From the cell containing the given text, extract its center point as [X, Y] coordinate. 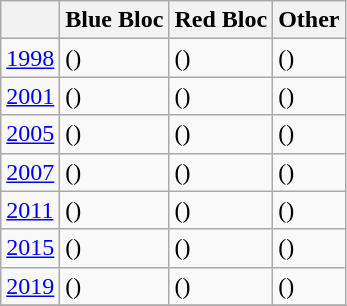
2011 [30, 210]
2005 [30, 134]
Other [309, 20]
1998 [30, 58]
2019 [30, 286]
2001 [30, 96]
Red Bloc [221, 20]
2015 [30, 248]
Blue Bloc [114, 20]
2007 [30, 172]
